Identify which cell holds the provided text, then report its [x, y] central coordinate. 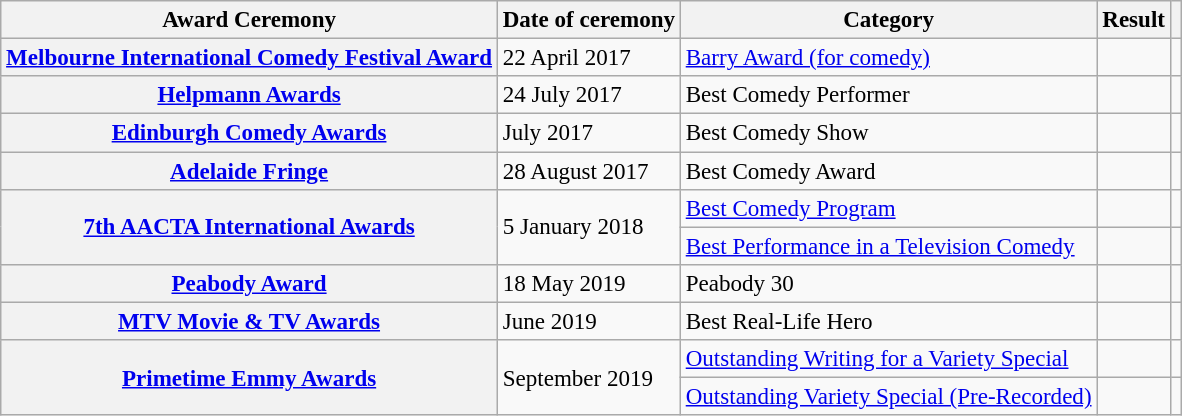
24 July 2017 [588, 95]
Outstanding Variety Special (Pre-Recorded) [888, 397]
Best Comedy Award [888, 171]
Primetime Emmy Awards [250, 378]
Best Real-Life Hero [888, 322]
July 2017 [588, 133]
Barry Award (for comedy) [888, 58]
Best Comedy Performer [888, 95]
Best Performance in a Television Comedy [888, 246]
Helpmann Awards [250, 95]
Best Comedy Show [888, 133]
Melbourne International Comedy Festival Award [250, 58]
5 January 2018 [588, 228]
June 2019 [588, 322]
7th AACTA International Awards [250, 228]
Best Comedy Program [888, 209]
Category [888, 20]
Result [1134, 20]
Edinburgh Comedy Awards [250, 133]
September 2019 [588, 378]
Award Ceremony [250, 20]
Peabody Award [250, 284]
Outstanding Writing for a Variety Special [888, 359]
22 April 2017 [588, 58]
Date of ceremony [588, 20]
28 August 2017 [588, 171]
Adelaide Fringe [250, 171]
MTV Movie & TV Awards [250, 322]
Peabody 30 [888, 284]
18 May 2019 [588, 284]
